From the cell containing the given text, extract its center point as (X, Y) coordinate. 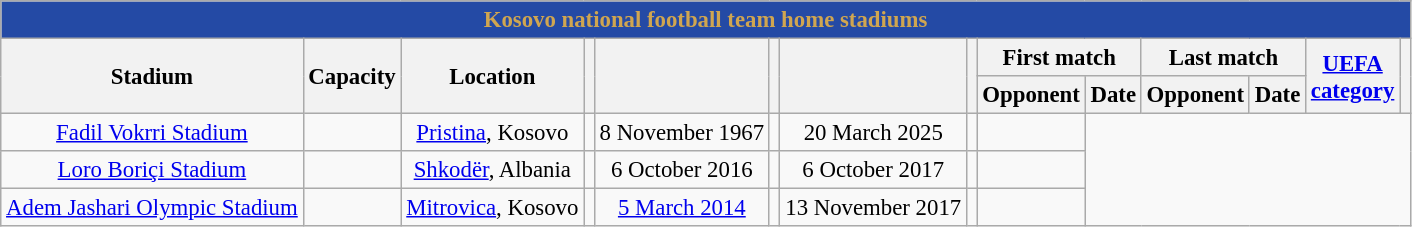
Mitrovica, Kosovo (492, 208)
Stadium (152, 76)
UEFAcategory (1353, 76)
13 November 2017 (873, 208)
Kosovo national football team home stadiums (706, 20)
5 March 2014 (682, 208)
Loro Boriçi Stadium (152, 170)
Pristina, Kosovo (492, 133)
8 November 1967 (682, 133)
Shkodër, Albania (492, 170)
20 March 2025 (873, 133)
Capacity (352, 76)
Adem Jashari Olympic Stadium (152, 208)
Location (492, 76)
6 October 2017 (873, 170)
First match (1059, 58)
Fadil Vokrri Stadium (152, 133)
Last match (1223, 58)
6 October 2016 (682, 170)
